Capture the cell that displays the provided text and extract its [X, Y] central coordinate. 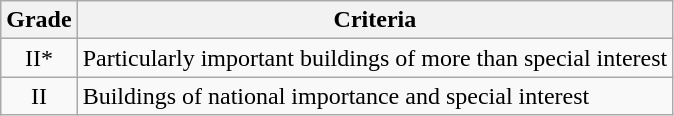
II [39, 96]
II* [39, 58]
Particularly important buildings of more than special interest [375, 58]
Grade [39, 20]
Criteria [375, 20]
Buildings of national importance and special interest [375, 96]
